Pinpoint the cell where the given text exists, returning its [x, y] midpoint coordinate. 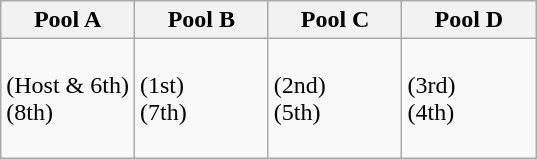
Pool B [201, 20]
Pool A [68, 20]
(2nd) (5th) [335, 98]
(1st) (7th) [201, 98]
(Host & 6th) (8th) [68, 98]
(3rd) (4th) [469, 98]
Pool D [469, 20]
Pool C [335, 20]
